Pinpoint the cell where the given text exists, returning its (x, y) midpoint coordinate. 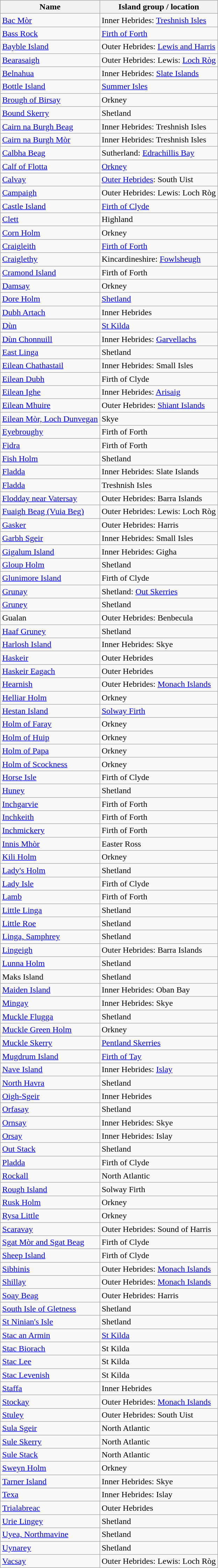
Little Linga (50, 910)
Clett (50, 220)
Stac Biorach (50, 1348)
Outer Hebrides: Shiant Islands (159, 406)
Mingay (50, 1003)
Horse Isle (50, 777)
Eilean Mòr, Loch Dunvegan (50, 419)
Gloup Holm (50, 565)
Rough Island (50, 1189)
Nave Island (50, 1070)
Sgat Mòr and Sgat Beag (50, 1242)
Treshnish Isles (159, 485)
Maiden Island (50, 990)
Hearnish (50, 684)
Calvay (50, 180)
Uynarey (50, 1548)
Out Stack (50, 1149)
Lady's Holm (50, 870)
Linga, Samphrey (50, 937)
Fish Holm (50, 459)
Name (50, 7)
Craigleith (50, 246)
Dùn Chonnuill (50, 339)
Calf of Flotta (50, 166)
Inchmickery (50, 831)
Shetland: Out Skerries (159, 592)
East Linga (50, 352)
Craiglethy (50, 259)
Holm of Papa (50, 751)
Lunna Holm (50, 963)
Inchgarvie (50, 804)
Stac Levenish (50, 1375)
Dore Holm (50, 299)
Outer Hebrides: Lewis and Harris (159, 47)
Muckle Green Holm (50, 1030)
Gasker (50, 525)
Orsay (50, 1136)
Kili Holm (50, 857)
South Isle of Gletness (50, 1309)
North Havra (50, 1083)
Summer Isles (159, 87)
Helliar Holm (50, 698)
Garbh Sgeir (50, 538)
Bottle Island (50, 87)
Uyea, Northmavine (50, 1534)
Flodday near Vatersay (50, 498)
Holm of Scockness (50, 764)
Castle Island (50, 206)
Inchkeith (50, 817)
Eilean Mhuire (50, 406)
Urie Lingey (50, 1521)
Harlosh Island (50, 645)
Pladda (50, 1162)
Haskeir Eagach (50, 671)
Inner Hebrides: Garvellachs (159, 339)
Lady Isle (50, 884)
Rockall (50, 1176)
Innis Mhòr (50, 844)
Grunay (50, 592)
Easter Ross (159, 844)
St Ninian's Isle (50, 1322)
Skye (159, 419)
Corn Holm (50, 233)
Inner Hebrides: Arisaig (159, 392)
Highland (159, 220)
Belnahua (50, 73)
Holm of Faray (50, 724)
Gualan (50, 618)
Inner Hebrides: Gigha (159, 551)
Staffa (50, 1388)
Firth of Tay (159, 1056)
Haskeir (50, 658)
Island group / location (159, 7)
Eilean Chathastail (50, 365)
Stuley (50, 1415)
Shillay (50, 1282)
Sutherland: Edrachillis Bay (159, 153)
Texa (50, 1495)
Trialabreac (50, 1508)
Haaf Gruney (50, 631)
Oigh-Sgeir (50, 1096)
Campaigh (50, 193)
Bound Skerry (50, 113)
Bayble Island (50, 47)
Sule Stack (50, 1455)
Fuaigh Beag (Vuia Beg) (50, 512)
Sweyn Holm (50, 1468)
Little Roe (50, 923)
Rysa Little (50, 1216)
Cairn na Burgh Beag (50, 126)
Dùn (50, 326)
Damsay (50, 286)
Stac Lee (50, 1362)
Huney (50, 790)
Muckle Flugga (50, 1017)
Soay Beag (50, 1295)
Sule Skerry (50, 1442)
Tarner Island (50, 1481)
Dubh Artach (50, 312)
Muckle Skerry (50, 1043)
Bac Mòr (50, 20)
Stockay (50, 1402)
Lamb (50, 897)
Eyebroughy (50, 432)
Orfasay (50, 1109)
Mugdrum Island (50, 1056)
Holm of Huip (50, 737)
Maks Island (50, 976)
Lingeigh (50, 950)
Kincardineshire: Fowlsheugh (159, 259)
Scaravay (50, 1229)
Outer Hebrides: Sound of Harris (159, 1229)
Sibhinis (50, 1269)
Glunimore Island (50, 578)
Bearasaigh (50, 60)
Sheep Island (50, 1256)
Eilean Dubh (50, 379)
Calbha Beag (50, 153)
Gigalum Island (50, 551)
Fidra (50, 445)
Sula Sgeir (50, 1428)
Inner Hebrides: Oban Bay (159, 990)
Cramond Island (50, 273)
Gruney (50, 605)
Pentland Skerries (159, 1043)
Ornsay (50, 1123)
Outer Hebrides: Benbecula (159, 618)
Bass Rock (50, 34)
Rusk Holm (50, 1202)
Stac an Armin (50, 1335)
Cairn na Burgh Mòr (50, 140)
Hestan Island (50, 711)
Vacsay (50, 1561)
Brough of Birsay (50, 100)
Eilean Ighe (50, 392)
